Extract the [X, Y] coordinate from the center of the cell holding the provided text.  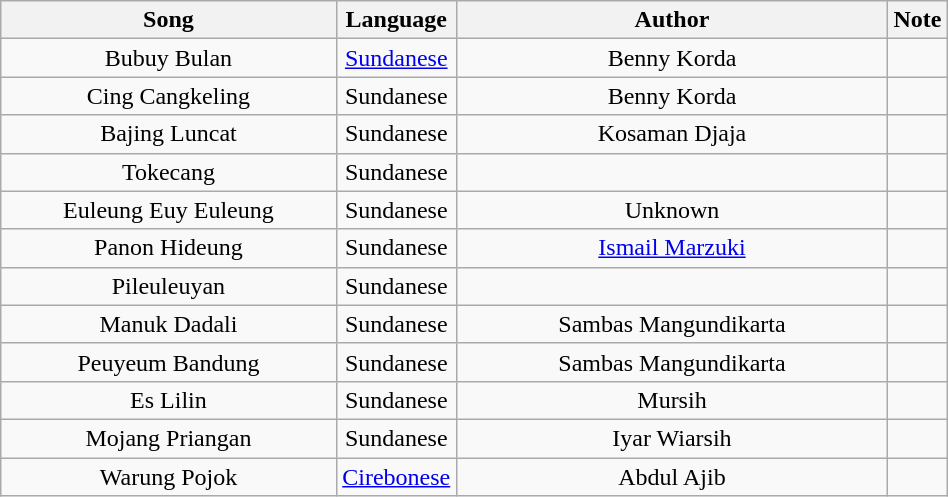
Unknown [672, 210]
Tokecang [168, 172]
Bubuy Bulan [168, 58]
Peuyeum Bandung [168, 362]
Mursih [672, 400]
Language [396, 20]
Es Lilin [168, 400]
Song [168, 20]
Ismail Marzuki [672, 248]
Cirebonese [396, 477]
Manuk Dadali [168, 324]
Kosaman Djaja [672, 134]
Warung Pojok [168, 477]
Cing Cangkeling [168, 96]
Pileuleuyan [168, 286]
Panon Hideung [168, 248]
Bajing Luncat [168, 134]
Abdul Ajib [672, 477]
Author [672, 20]
Note [918, 20]
Iyar Wiarsih [672, 438]
Mojang Priangan [168, 438]
Euleung Euy Euleung [168, 210]
